Pinpoint the cell where the given text exists, returning its (x, y) midpoint coordinate. 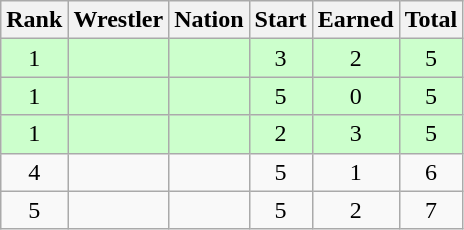
Rank (34, 20)
Wrestler (118, 20)
Nation (209, 20)
7 (431, 210)
4 (34, 172)
Start (280, 20)
6 (431, 172)
0 (356, 96)
Earned (356, 20)
Total (431, 20)
